Extract the (x, y) coordinate from the center of the cell holding the provided text.  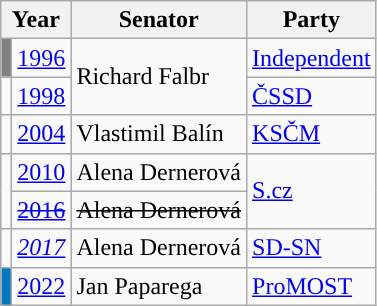
Party (312, 20)
2016 (42, 210)
2017 (42, 248)
Vlastimil Balín (159, 134)
S.cz (312, 191)
Senator (159, 20)
KSČM (312, 134)
1996 (42, 58)
SD-SN (312, 248)
ČSSD (312, 96)
ProMOST (312, 286)
2022 (42, 286)
Richard Falbr (159, 77)
1998 (42, 96)
Jan Paparega (159, 286)
2010 (42, 172)
Year (36, 20)
Independent (312, 58)
2004 (42, 134)
